Detect which cell encompasses the target text, then output its [X, Y] center coordinate. 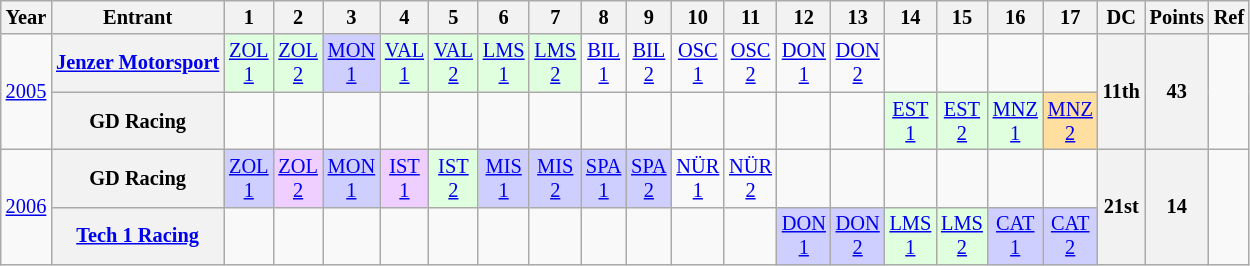
8 [604, 17]
SPA1 [604, 178]
SPA2 [648, 178]
Tech 1 Racing [138, 236]
10 [698, 17]
BIL2 [648, 63]
CAT1 [1016, 236]
43 [1177, 92]
1 [248, 17]
4 [404, 17]
NÜR1 [698, 178]
2 [298, 17]
DC [1122, 17]
3 [352, 17]
NÜR2 [750, 178]
16 [1016, 17]
17 [1070, 17]
MIS1 [504, 178]
Points [1177, 17]
IST2 [454, 178]
OSC1 [698, 63]
BIL1 [604, 63]
Jenzer Motorsport [138, 63]
11th [1122, 92]
Entrant [138, 17]
MIS2 [555, 178]
13 [858, 17]
12 [804, 17]
CAT2 [1070, 236]
VAL1 [404, 63]
6 [504, 17]
Ref [1229, 17]
7 [555, 17]
MNZ1 [1016, 121]
Year [26, 17]
OSC2 [750, 63]
9 [648, 17]
EST2 [962, 121]
MNZ2 [1070, 121]
15 [962, 17]
5 [454, 17]
11 [750, 17]
21st [1122, 206]
2005 [26, 92]
VAL2 [454, 63]
2006 [26, 206]
IST1 [404, 178]
EST1 [911, 121]
